Return the (x, y) coordinate for the center point of the cell that contains the specified text.  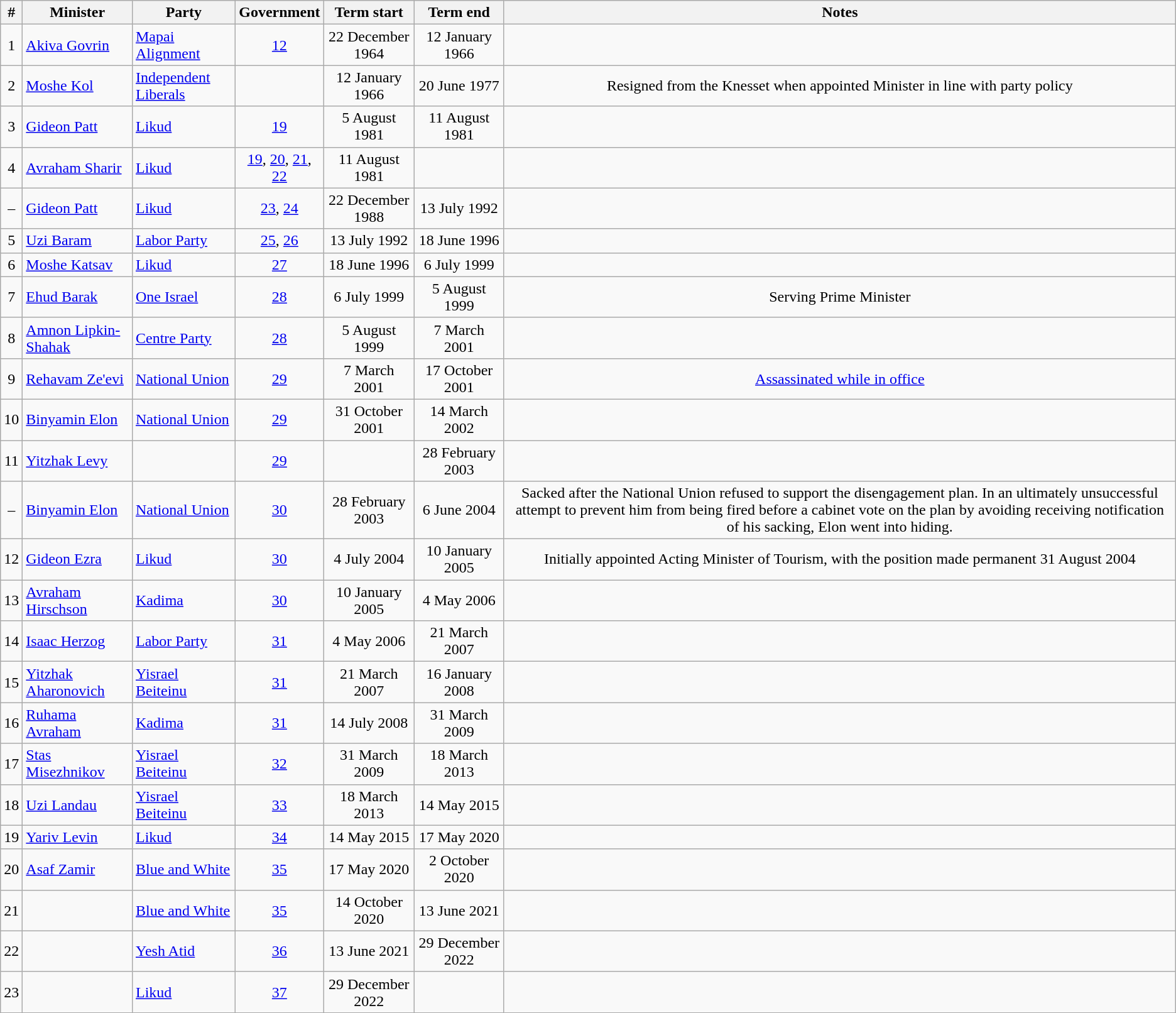
3 (11, 127)
19, 20, 21, 22 (279, 167)
7 (11, 297)
22 (11, 951)
23 (11, 992)
4 (11, 167)
Yitzhak Levy (78, 460)
6 (11, 265)
34 (279, 837)
14 July 2008 (369, 723)
23, 24 (279, 209)
20 (11, 870)
Uzi Baram (78, 241)
Yesh Atid (183, 951)
17 (11, 764)
16 (11, 723)
15 (11, 682)
Uzi Landau (78, 804)
9 (11, 378)
Ruhama Avraham (78, 723)
27 (279, 265)
Term start (369, 13)
Independent Liberals (183, 85)
10 (11, 420)
6 June 2004 (459, 510)
8 (11, 338)
1 (11, 45)
Yitzhak Aharonovich (78, 682)
MapaiAlignment (183, 45)
5 August 1981 (369, 127)
Avraham Sharir (78, 167)
Amnon Lipkin-Shahak (78, 338)
Isaac Herzog (78, 641)
22 December 1988 (369, 209)
Government (279, 13)
Akiva Govrin (78, 45)
Assassinated while in office (839, 378)
Avraham Hirschson (78, 601)
# (11, 13)
Moshe Kol (78, 85)
Stas Misezhnikov (78, 764)
21 (11, 910)
Ehud Barak (78, 297)
Moshe Katsav (78, 265)
14 October 2020 (369, 910)
14 March 2002 (459, 420)
2 (11, 85)
18 (11, 804)
20 June 1977 (459, 85)
13 (11, 601)
5 (11, 241)
2 October 2020 (459, 870)
22 December 1964 (369, 45)
4 July 2004 (369, 559)
25, 26 (279, 241)
Party (183, 13)
Asaf Zamir (78, 870)
Initially appointed Acting Minister of Tourism, with the position made permanent 31 August 2004 (839, 559)
Gideon Ezra (78, 559)
Resigned from the Knesset when appointed Minister in line with party policy (839, 85)
16 January 2008 (459, 682)
31 October 2001 (369, 420)
33 (279, 804)
11 (11, 460)
36 (279, 951)
Centre Party (183, 338)
17 October 2001 (459, 378)
Yariv Levin (78, 837)
Minister (78, 13)
37 (279, 992)
Rehavam Ze'evi (78, 378)
14 (11, 641)
Serving Prime Minister (839, 297)
Notes (839, 13)
Term end (459, 13)
One Israel (183, 297)
32 (279, 764)
